Locate the cell with the specified text and output its [X, Y] center coordinate. 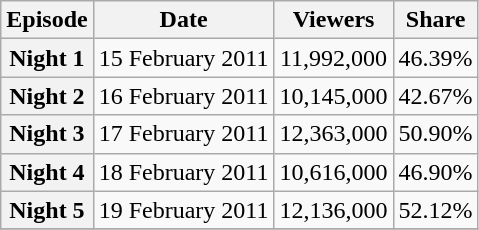
11,992,000 [334, 58]
52.12% [436, 210]
17 February 2011 [184, 134]
Night 3 [47, 134]
Viewers [334, 20]
46.39% [436, 58]
Episode [47, 20]
46.90% [436, 172]
18 February 2011 [184, 172]
16 February 2011 [184, 96]
10,616,000 [334, 172]
50.90% [436, 134]
Night 1 [47, 58]
42.67% [436, 96]
Share [436, 20]
12,363,000 [334, 134]
12,136,000 [334, 210]
Night 2 [47, 96]
Night 4 [47, 172]
Night 5 [47, 210]
19 February 2011 [184, 210]
15 February 2011 [184, 58]
10,145,000 [334, 96]
Date [184, 20]
